Locate the cell with the specified text and output its [X, Y] center coordinate. 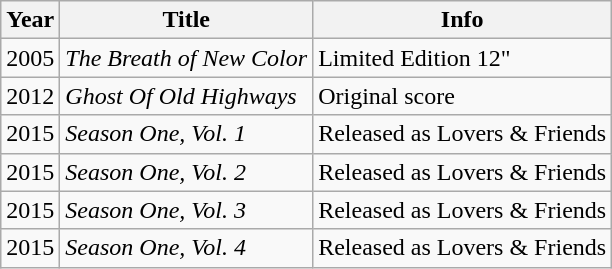
Season One, Vol. 2 [186, 172]
2005 [30, 58]
Season One, Vol. 3 [186, 210]
Season One, Vol. 1 [186, 134]
2012 [30, 96]
Limited Edition 12" [462, 58]
Info [462, 20]
Ghost Of Old Highways [186, 96]
Season One, Vol. 4 [186, 248]
Year [30, 20]
Original score [462, 96]
The Breath of New Color [186, 58]
Title [186, 20]
